Search for the cell housing the specified text and yield its (X, Y) center coordinate. 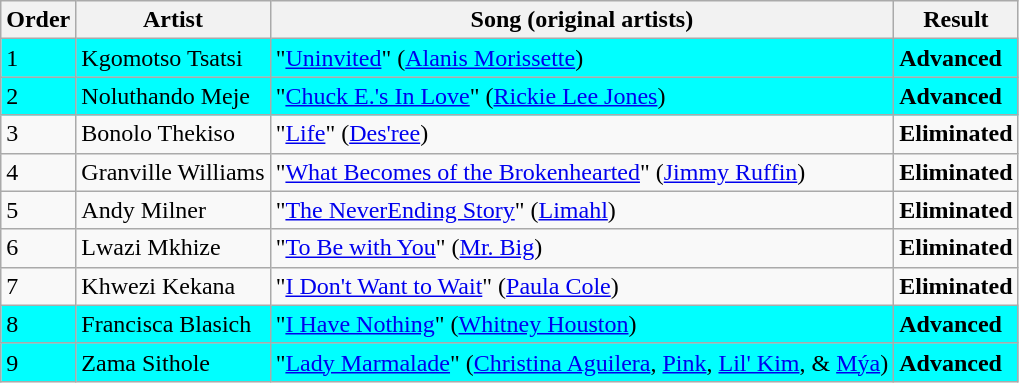
"Uninvited" (Alanis Morissette) (582, 58)
Kgomotso Tsatsi (173, 58)
Andy Milner (173, 210)
8 (38, 324)
Bonolo Thekiso (173, 134)
Granville Williams (173, 172)
Lwazi Mkhize (173, 248)
"Lady Marmalade" (Christina Aguilera, Pink, Lil' Kim, & Mýa) (582, 362)
"I Have Nothing" (Whitney Houston) (582, 324)
9 (38, 362)
3 (38, 134)
Noluthando Meje (173, 96)
Francisca Blasich (173, 324)
"What Becomes of the Brokenhearted" (Jimmy Ruffin) (582, 172)
"I Don't Want to Wait" (Paula Cole) (582, 286)
7 (38, 286)
Song (original artists) (582, 20)
5 (38, 210)
Khwezi Kekana (173, 286)
Zama Sithole (173, 362)
6 (38, 248)
2 (38, 96)
1 (38, 58)
"The NeverEnding Story" (Limahl) (582, 210)
"Chuck E.'s In Love" (Rickie Lee Jones) (582, 96)
4 (38, 172)
Order (38, 20)
"To Be with You" (Mr. Big) (582, 248)
Artist (173, 20)
Result (956, 20)
"Life" (Des'ree) (582, 134)
